Return [x, y] of the center of cell containing provided text 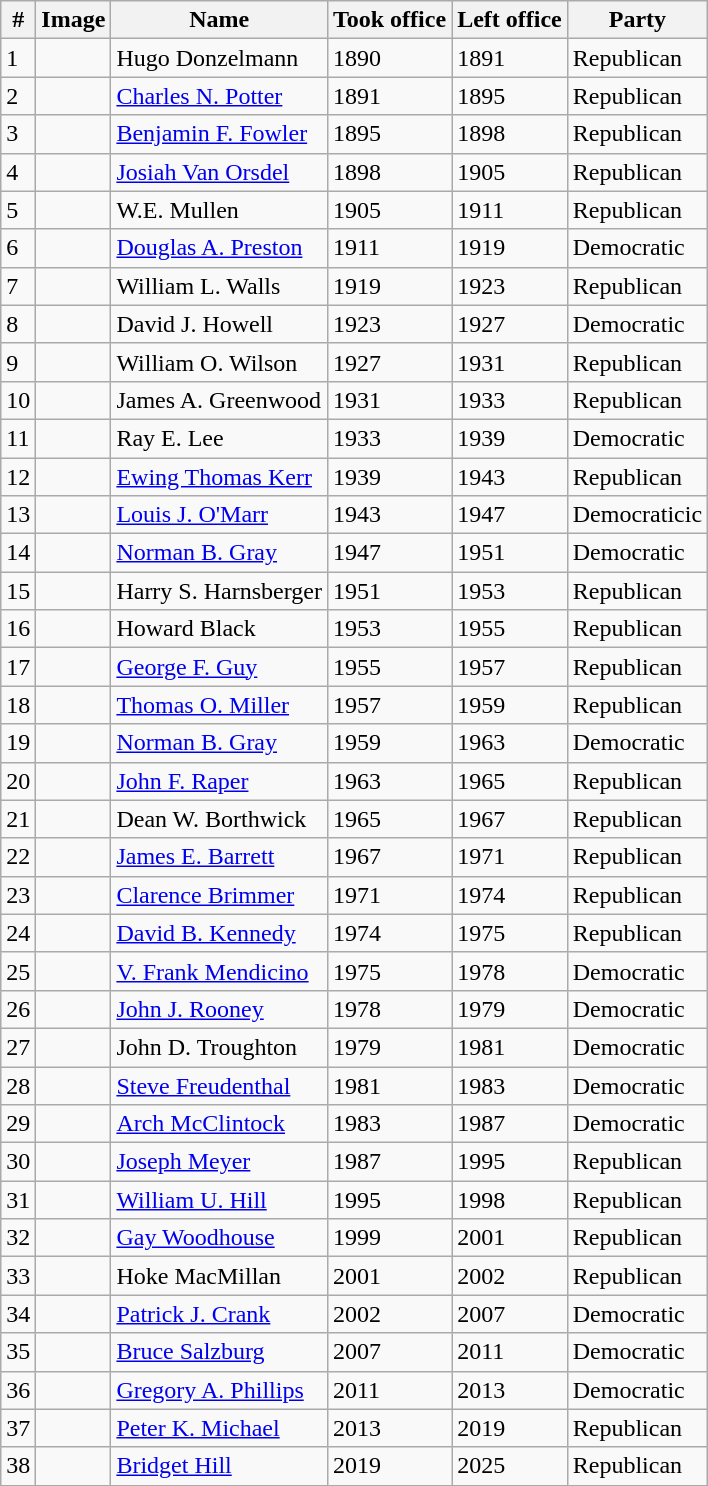
Hugo Donzelmann [220, 58]
Bruce Salzburg [220, 1352]
1 [18, 58]
21 [18, 819]
Name [220, 20]
36 [18, 1390]
38 [18, 1466]
30 [18, 1162]
Dean W. Borthwick [220, 819]
Clarence Brimmer [220, 895]
19 [18, 743]
2 [18, 96]
Louis J. O'Marr [220, 515]
23 [18, 895]
Joseph Meyer [220, 1162]
Took office [389, 20]
1999 [389, 1238]
2025 [510, 1466]
9 [18, 362]
35 [18, 1352]
29 [18, 1124]
28 [18, 1085]
8 [18, 324]
12 [18, 477]
Charles N. Potter [220, 96]
Howard Black [220, 629]
V. Frank Mendicino [220, 971]
14 [18, 553]
William L. Walls [220, 286]
24 [18, 933]
11 [18, 438]
John D. Troughton [220, 1047]
3 [18, 134]
Bridget Hill [220, 1466]
25 [18, 971]
James E. Barrett [220, 857]
15 [18, 591]
Ray E. Lee [220, 438]
Party [637, 20]
George F. Guy [220, 667]
William U. Hill [220, 1200]
20 [18, 781]
# [18, 20]
7 [18, 286]
18 [18, 705]
13 [18, 515]
W.E. Mullen [220, 210]
16 [18, 629]
22 [18, 857]
Image [74, 20]
Peter K. Michael [220, 1428]
Gregory A. Phillips [220, 1390]
Steve Freudenthal [220, 1085]
4 [18, 172]
David J. Howell [220, 324]
37 [18, 1428]
1890 [389, 58]
Benjamin F. Fowler [220, 134]
John J. Rooney [220, 1009]
Ewing Thomas Kerr [220, 477]
Harry S. Harnsberger [220, 591]
Thomas O. Miller [220, 705]
5 [18, 210]
John F. Raper [220, 781]
Douglas A. Preston [220, 248]
34 [18, 1314]
Josiah Van Orsdel [220, 172]
6 [18, 248]
David B. Kennedy [220, 933]
Democraticic [637, 515]
27 [18, 1047]
William O. Wilson [220, 362]
31 [18, 1200]
Left office [510, 20]
Patrick J. Crank [220, 1314]
10 [18, 400]
26 [18, 1009]
Arch McClintock [220, 1124]
1998 [510, 1200]
17 [18, 667]
James A. Greenwood [220, 400]
33 [18, 1276]
Gay Woodhouse [220, 1238]
Hoke MacMillan [220, 1276]
32 [18, 1238]
